Pinpoint the cell where the given text exists, returning its [X, Y] midpoint coordinate. 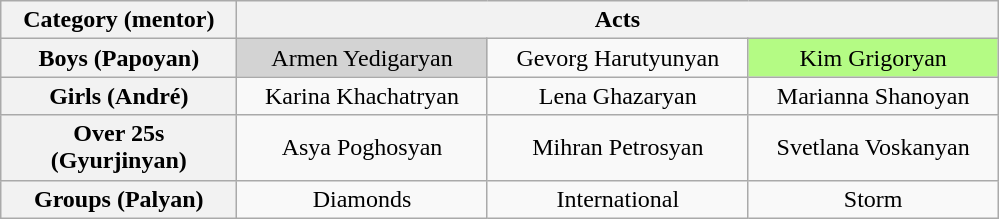
Kim Grigoryan [872, 58]
Gevorg Harutyunyan [618, 58]
Diamonds [362, 199]
Asya Poghosyan [362, 148]
Svetlana Voskanyan [872, 148]
Marianna Shanoyan [872, 96]
Groups (Palyan) [119, 199]
Over 25s (Gyurjinyan) [119, 148]
Girls (André) [119, 96]
Karina Khachatryan [362, 96]
Category (mentor) [119, 20]
International [618, 199]
Lena Ghazaryan [618, 96]
Boys (Papoyan) [119, 58]
Storm [872, 199]
Mihran Petrosyan [618, 148]
Armen Yedigaryan [362, 58]
Acts [618, 20]
